Locate the cell with the specified text and output its [X, Y] center coordinate. 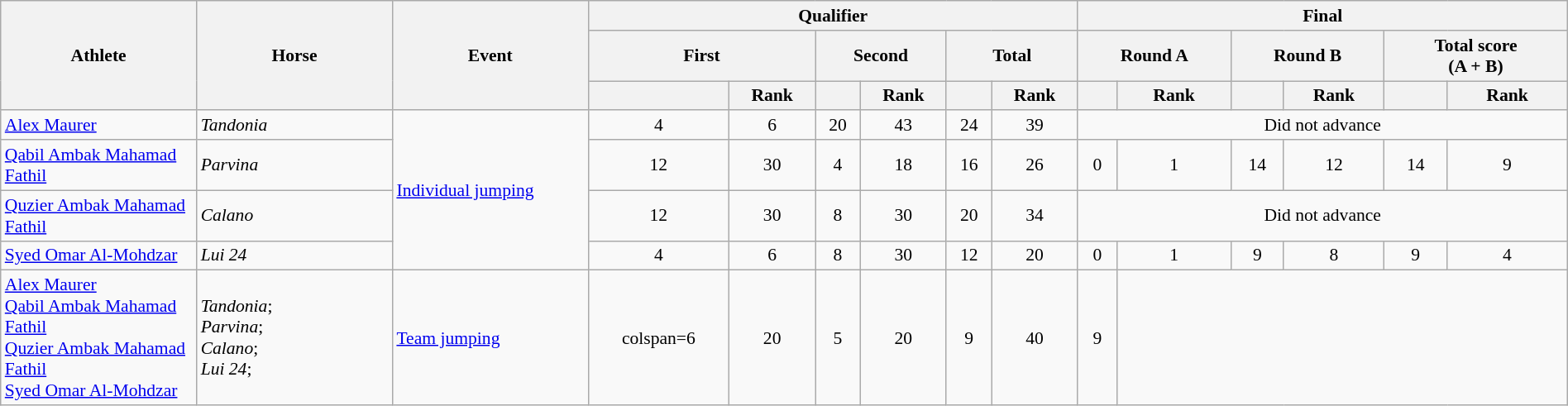
Alex Maurer [99, 126]
Total [1012, 56]
Qualifier [833, 16]
39 [1035, 126]
Round B [1307, 56]
Total score(A + B) [1476, 56]
Team jumping [490, 337]
Horse [294, 55]
colspan=6 [658, 337]
Final [1322, 16]
16 [969, 165]
Second [882, 56]
40 [1035, 337]
Syed Omar Al-Mohdzar [99, 256]
Tandonia [294, 126]
Event [490, 55]
Quzier Ambak Mahamad Fathil [99, 215]
Parvina [294, 165]
Calano [294, 215]
Tandonia;Parvina;Calano;Lui 24; [294, 337]
24 [969, 126]
43 [903, 126]
Qabil Ambak Mahamad Fathil [99, 165]
5 [839, 337]
Round A [1154, 56]
Athlete [99, 55]
Lui 24 [294, 256]
First [701, 56]
Individual jumping [490, 191]
18 [903, 165]
26 [1035, 165]
34 [1035, 215]
Alex MaurerQabil Ambak Mahamad FathilQuzier Ambak Mahamad FathilSyed Omar Al-Mohdzar [99, 337]
